Provide the [x, y] coordinate of the cell's center where the given text is located.  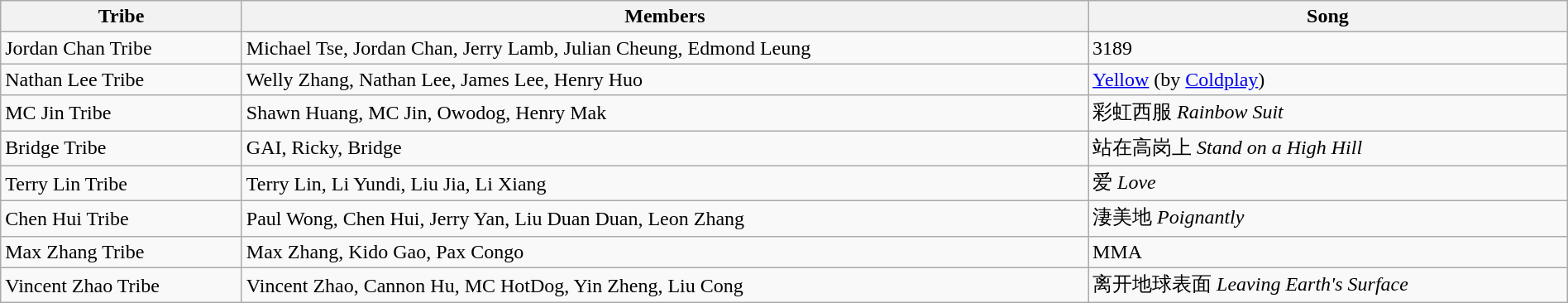
Song [1328, 17]
MC Jin Tribe [122, 113]
爱 Love [1328, 184]
淒美地 Poignantly [1328, 219]
Members [665, 17]
Max Zhang, Kido Gao, Pax Congo [665, 252]
离开地球表面 Leaving Earth's Surface [1328, 285]
Paul Wong, Chen Hui, Jerry Yan, Liu Duan Duan, Leon Zhang [665, 219]
Terry Lin Tribe [122, 184]
彩虹西服 Rainbow Suit [1328, 113]
Nathan Lee Tribe [122, 79]
Chen Hui Tribe [122, 219]
Shawn Huang, MC Jin, Owodog, Henry Mak [665, 113]
Vincent Zhao Tribe [122, 285]
Vincent Zhao, Cannon Hu, MC HotDog, Yin Zheng, Liu Cong [665, 285]
Max Zhang Tribe [122, 252]
Tribe [122, 17]
Yellow (by Coldplay) [1328, 79]
MMA [1328, 252]
3189 [1328, 48]
Jordan Chan Tribe [122, 48]
Michael Tse, Jordan Chan, Jerry Lamb, Julian Cheung, Edmond Leung [665, 48]
Terry Lin, Li Yundi, Liu Jia, Li Xiang [665, 184]
Welly Zhang, Nathan Lee, James Lee, Henry Huo [665, 79]
GAI, Ricky, Bridge [665, 149]
Bridge Tribe [122, 149]
站在高岗上 Stand on a High Hill [1328, 149]
